Identify which cell holds the provided text, then report its (X, Y) central coordinate. 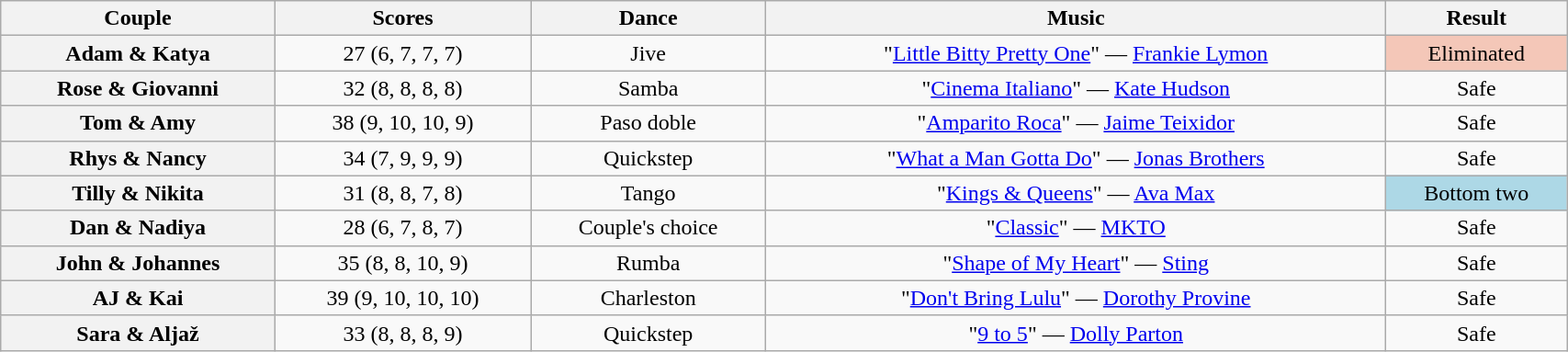
"Classic" — MKTO (1077, 228)
Tango (649, 193)
"Little Bitty Pretty One" — Frankie Lymon (1077, 53)
Sara & Aljaž (138, 333)
John & Johannes (138, 263)
Couple's choice (649, 228)
Couple (138, 18)
Tom & Amy (138, 123)
Music (1077, 18)
38 (9, 10, 10, 9) (402, 123)
Bottom two (1477, 193)
"Shape of My Heart" — Sting (1077, 263)
"Kings & Queens" — Ava Max (1077, 193)
27 (6, 7, 7, 7) (402, 53)
Charleston (649, 298)
28 (6, 7, 8, 7) (402, 228)
34 (7, 9, 9, 9) (402, 158)
39 (9, 10, 10, 10) (402, 298)
"What a Man Gotta Do" — Jonas Brothers (1077, 158)
33 (8, 8, 8, 9) (402, 333)
35 (8, 8, 10, 9) (402, 263)
Dan & Nadiya (138, 228)
Samba (649, 88)
"9 to 5" — Dolly Parton (1077, 333)
Rose & Giovanni (138, 88)
"Cinema Italiano" — Kate Hudson (1077, 88)
Scores (402, 18)
Eliminated (1477, 53)
AJ & Kai (138, 298)
Rhys & Nancy (138, 158)
Jive (649, 53)
Rumba (649, 263)
Dance (649, 18)
Result (1477, 18)
Tilly & Nikita (138, 193)
"Amparito Roca" — Jaime Teixidor (1077, 123)
Paso doble (649, 123)
32 (8, 8, 8, 8) (402, 88)
31 (8, 8, 7, 8) (402, 193)
"Don't Bring Lulu" — Dorothy Provine (1077, 298)
Adam & Katya (138, 53)
